Scan for the cell matching the given text and deliver its (X, Y) coordinate at center. 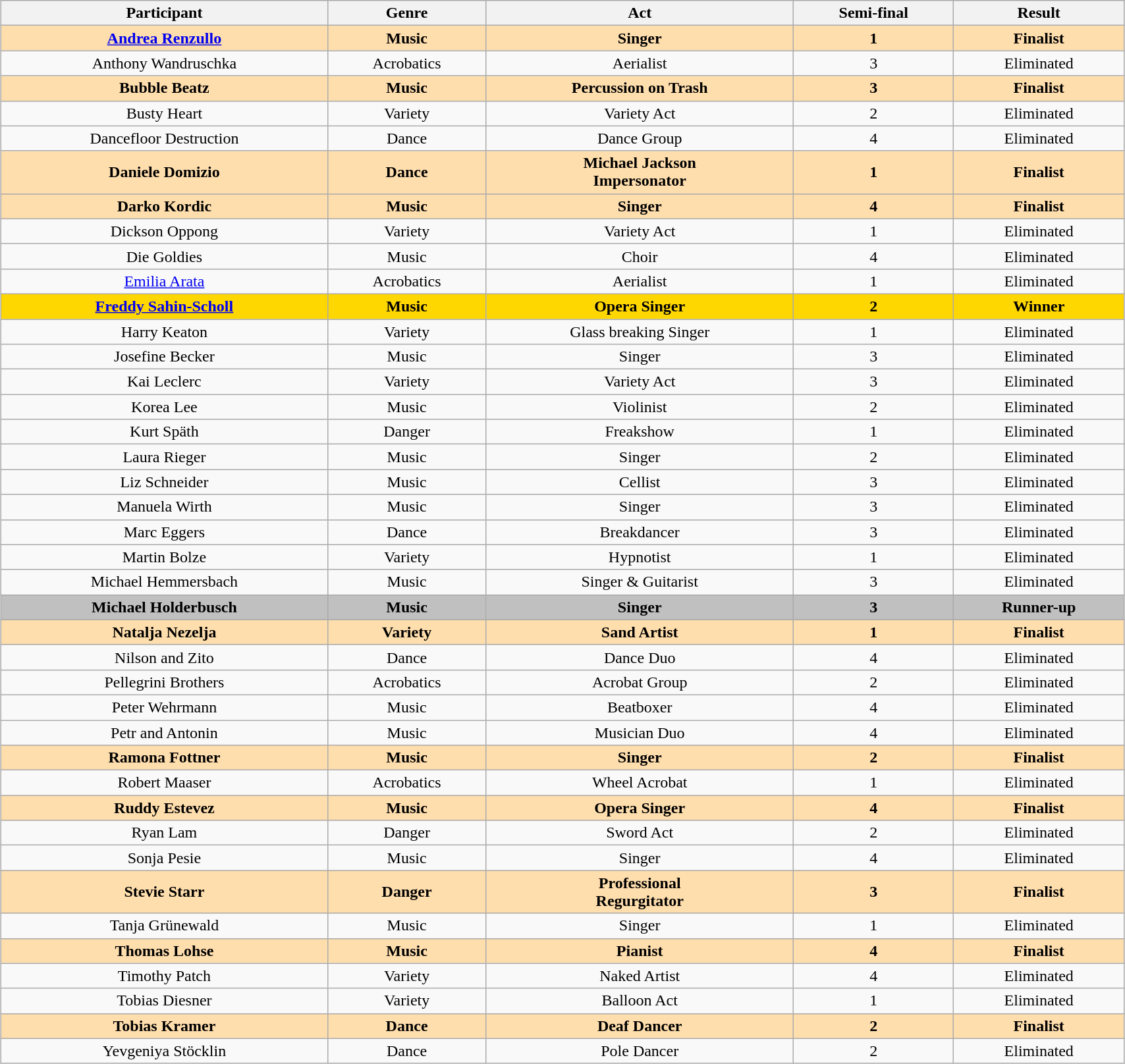
Pole Dancer (640, 1051)
Laura Rieger (165, 457)
Pianist (640, 951)
Manuela Wirth (165, 507)
Pellegrini Brothers (165, 682)
Freakshow (640, 432)
Dickson Oppong (165, 231)
Runner-up (1039, 607)
Liz Schneider (165, 482)
Harry Keaton (165, 331)
Stevie Starr (165, 891)
Cellist (640, 482)
Korea Lee (165, 407)
Kurt Späth (165, 432)
Winner (1039, 306)
Bubble Beatz (165, 88)
Dance Duo (640, 657)
Ryan Lam (165, 833)
Result (1039, 13)
Michael Holderbusch (165, 607)
Thomas Lohse (165, 951)
Percussion on Trash (640, 88)
Tobias Kramer (165, 1026)
Balloon Act (640, 1001)
Marc Eggers (165, 532)
Violinist (640, 407)
Anthony Wandruschka (165, 63)
ProfessionalRegurgitator (640, 891)
Sword Act (640, 833)
Natalja Nezelja (165, 632)
Die Goldies (165, 256)
Sand Artist (640, 632)
Andrea Renzullo (165, 38)
Tanja Grünewald (165, 926)
Beatboxer (640, 707)
Singer & Guitarist (640, 582)
Yevgeniya Stöcklin (165, 1051)
Breakdancer (640, 532)
Semi-final (873, 13)
Genre (407, 13)
Michael Hemmersbach (165, 582)
Tobias Diesner (165, 1001)
Acrobat Group (640, 682)
Freddy Sahin-Scholl (165, 306)
Naked Artist (640, 976)
Peter Wehrmann (165, 707)
Emilia Arata (165, 281)
Robert Maaser (165, 783)
Ruddy Estevez (165, 808)
Ramona Fottner (165, 758)
Deaf Dancer (640, 1026)
Sonja Pesie (165, 858)
Daniele Domizio (165, 173)
Petr and Antonin (165, 733)
Hypnotist (640, 557)
Musician Duo (640, 733)
Busty Heart (165, 113)
Michael JacksonImpersonator (640, 173)
Nilson and Zito (165, 657)
Josefine Becker (165, 357)
Glass breaking Singer (640, 331)
Act (640, 13)
Wheel Acrobat (640, 783)
Darko Kordic (165, 206)
Dancefloor Destruction (165, 138)
Martin Bolze (165, 557)
Dance Group (640, 138)
Kai Leclerc (165, 382)
Timothy Patch (165, 976)
Participant (165, 13)
Choir (640, 256)
